Output the (X, Y) coordinate of the center of the cell containing the given text.  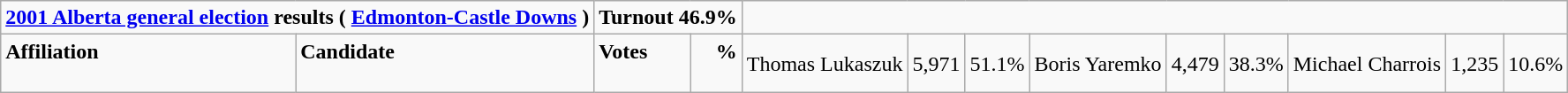
4,479 (1195, 64)
38.3% (1255, 64)
Affiliation (148, 64)
Michael Charrois (1367, 64)
% (716, 64)
5,971 (936, 64)
Turnout 46.9% (668, 18)
Thomas Lukaszuk (825, 64)
2001 Alberta general election results ( Edmonton-Castle Downs ) (298, 18)
Candidate (445, 64)
10.6% (1536, 64)
1,235 (1474, 64)
51.1% (998, 64)
Votes (643, 64)
Boris Yaremko (1098, 64)
